Output the [X, Y] coordinate of the center of the cell containing the given text.  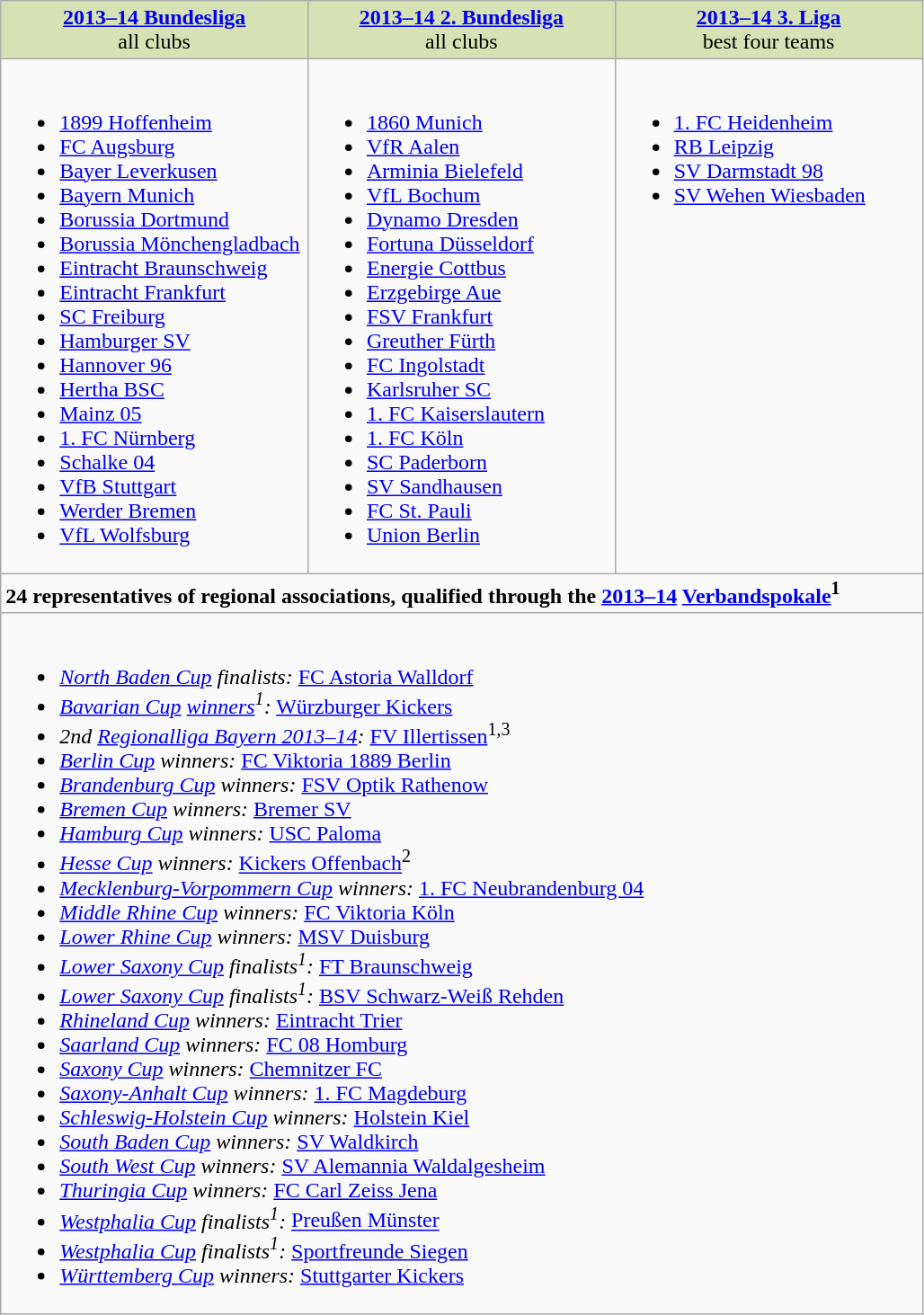
2013–14 2. Bundesligaall clubs [461, 31]
2013–14 3. Ligabest four teams [769, 31]
1. FC HeidenheimRB LeipzigSV Darmstadt 98SV Wehen Wiesbaden [769, 316]
24 representatives of regional associations, qualified through the 2013–14 Verbandspokale1 [462, 593]
2013–14 Bundesligaall clubs [155, 31]
